Pinpoint the cell where the given text exists, returning its [X, Y] midpoint coordinate. 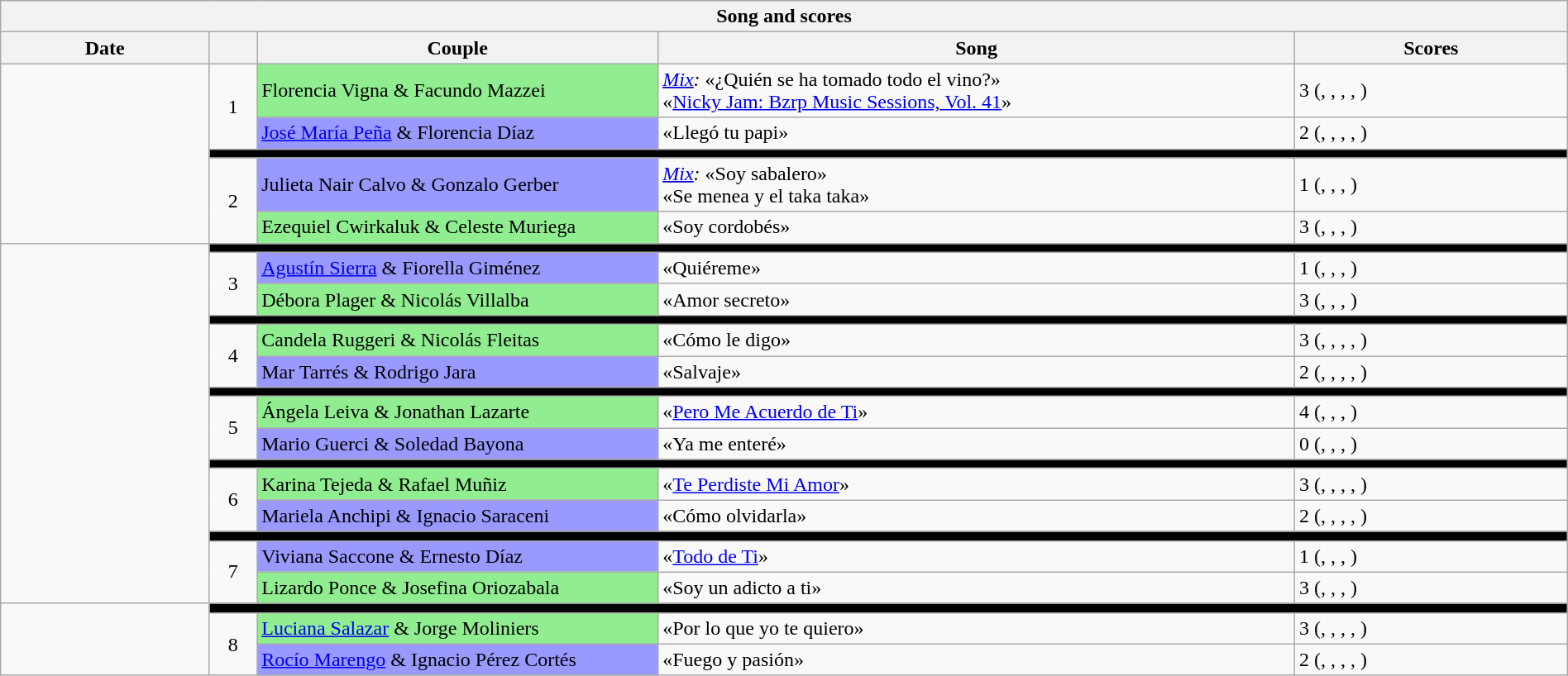
Julieta Nair Calvo & Gonzalo Gerber [458, 185]
Couple [458, 48]
4 [233, 355]
3 [233, 283]
«Soy un adicto a ti» [977, 588]
«Pero Me Acuerdo de Ti» [977, 412]
8 [233, 644]
6 [233, 500]
«Soy cordobés» [977, 227]
«Fuego y pasión» [977, 659]
«Te Perdiste Mi Amor» [977, 484]
Rocío Marengo & Ignacio Pérez Cortés [458, 659]
Florencia Vigna & Facundo Mazzei [458, 91]
Mix: «¿Quién se ha tomado todo el vino?» «Nicky Jam: Bzrp Music Sessions, Vol. 41» [977, 91]
Agustín Sierra & Fiorella Giménez [458, 268]
Mix: «Soy sabalero» «Se menea y el taka taka» [977, 185]
«Quiéreme» [977, 268]
José María Peña & Florencia Díaz [458, 133]
«Cómo le digo» [977, 340]
Lizardo Ponce & Josefina Oriozabala [458, 588]
4 (, , , ) [1431, 412]
Song [977, 48]
Mariela Anchipi & Ignacio Saraceni [458, 516]
Luciana Salazar & Jorge Moliniers [458, 628]
Date [105, 48]
0 (, , , ) [1431, 444]
«Ya me enteré» [977, 444]
1 [233, 106]
5 [233, 428]
Mar Tarrés & Rodrigo Jara [458, 371]
«Llegó tu papi» [977, 133]
Candela Ruggeri & Nicolás Fleitas [458, 340]
7 [233, 572]
Ángela Leiva & Jonathan Lazarte [458, 412]
Song and scores [784, 17]
«Amor secreto» [977, 299]
«Cómo olvidarla» [977, 516]
«Por lo que yo te quiero» [977, 628]
Débora Plager & Nicolás Villalba [458, 299]
Karina Tejeda & Rafael Muñiz [458, 484]
«Salvaje» [977, 371]
Ezequiel Cwirkaluk & Celeste Muriega [458, 227]
Mario Guerci & Soledad Bayona [458, 444]
2 [233, 200]
Scores [1431, 48]
«Todo de Ti» [977, 556]
Viviana Saccone & Ernesto Díaz [458, 556]
